Output the (x, y) coordinate of the center of the cell containing the given text.  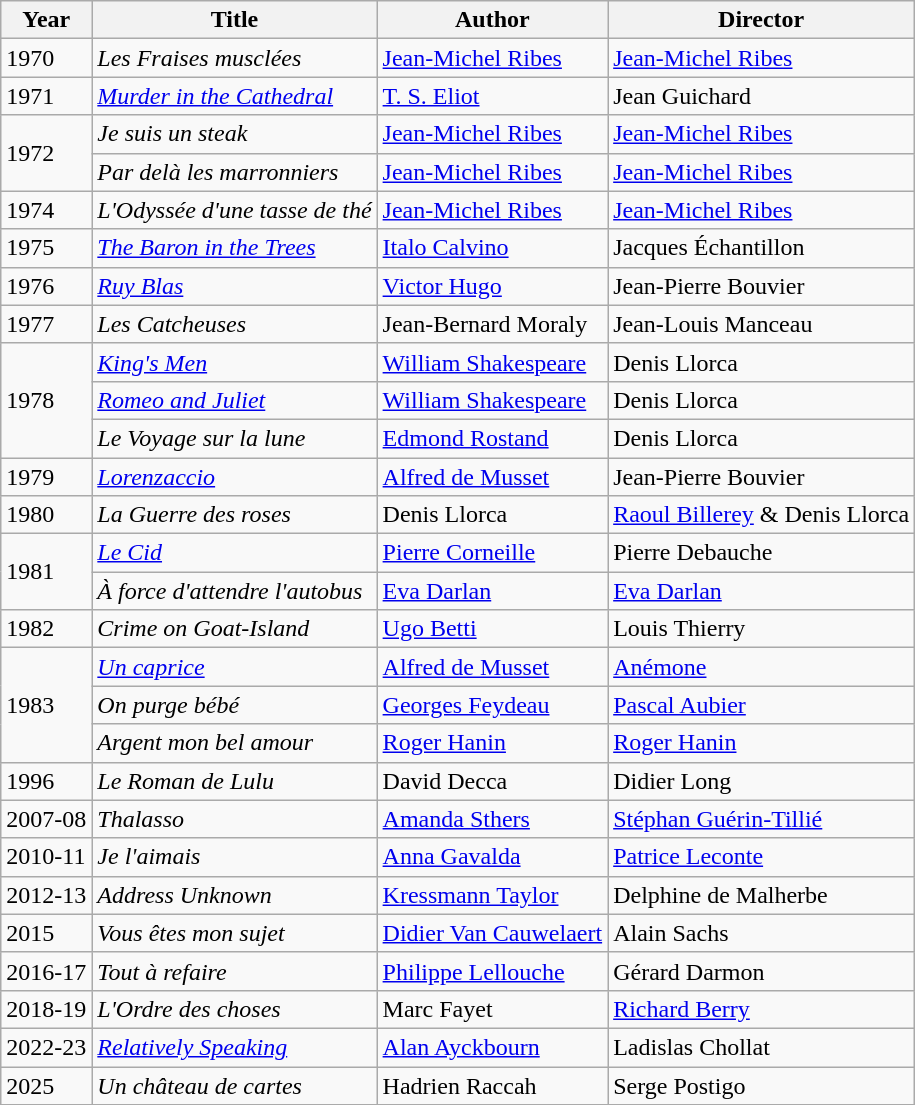
Address Unknown (234, 895)
Crime on Goat-Island (234, 629)
Serge Postigo (762, 1085)
Jacques Échantillon (762, 248)
Jean-Bernard Moraly (492, 324)
Year (46, 20)
1974 (46, 210)
Alan Ayckbourn (492, 1047)
2015 (46, 933)
Murder in the Cathedral (234, 96)
Un château de cartes (234, 1085)
Thalasso (234, 819)
Jean Guichard (762, 96)
1979 (46, 477)
Lorenzaccio (234, 477)
Kressmann Taylor (492, 895)
Richard Berry (762, 1009)
1983 (46, 705)
Louis Thierry (762, 629)
Victor Hugo (492, 286)
Le Cid (234, 553)
1977 (46, 324)
Georges Feydeau (492, 705)
1996 (46, 781)
2018-19 (46, 1009)
Director (762, 20)
1976 (46, 286)
La Guerre des roses (234, 515)
2012-13 (46, 895)
Philippe Lellouche (492, 971)
Jean-Louis Manceau (762, 324)
The Baron in the Trees (234, 248)
Italo Calvino (492, 248)
Tout à refaire (234, 971)
1978 (46, 400)
Je l'aimais (234, 857)
1970 (46, 58)
Les Catcheuses (234, 324)
Title (234, 20)
Vous êtes mon sujet (234, 933)
Alain Sachs (762, 933)
Pascal Aubier (762, 705)
Anémone (762, 667)
Ruy Blas (234, 286)
Hadrien Raccah (492, 1085)
Je suis un steak (234, 134)
L'Odyssée d'une tasse de thé (234, 210)
Romeo and Juliet (234, 400)
À force d'attendre l'autobus (234, 591)
1981 (46, 572)
Didier Van Cauwelaert (492, 933)
Amanda Sthers (492, 819)
Edmond Rostand (492, 438)
Argent mon bel amour (234, 743)
2007-08 (46, 819)
Raoul Billerey & Denis Llorca (762, 515)
Stéphan Guérin-Tillié (762, 819)
Patrice Leconte (762, 857)
Ladislas Chollat (762, 1047)
Ugo Betti (492, 629)
Un caprice (234, 667)
1980 (46, 515)
Pierre Debauche (762, 553)
King's Men (234, 362)
Les Fraises musclées (234, 58)
Gérard Darmon (762, 971)
David Decca (492, 781)
Par delà les marronniers (234, 172)
Relatively Speaking (234, 1047)
Pierre Corneille (492, 553)
Delphine de Malherbe (762, 895)
Marc Fayet (492, 1009)
Didier Long (762, 781)
On purge bébé (234, 705)
1972 (46, 153)
2016-17 (46, 971)
1971 (46, 96)
2010-11 (46, 857)
T. S. Eliot (492, 96)
L'Ordre des choses (234, 1009)
2025 (46, 1085)
Le Voyage sur la lune (234, 438)
1982 (46, 629)
2022-23 (46, 1047)
1975 (46, 248)
Author (492, 20)
Anna Gavalda (492, 857)
Le Roman de Lulu (234, 781)
